For the text-containing cell, return its midpoint in [x, y] coordinate format. 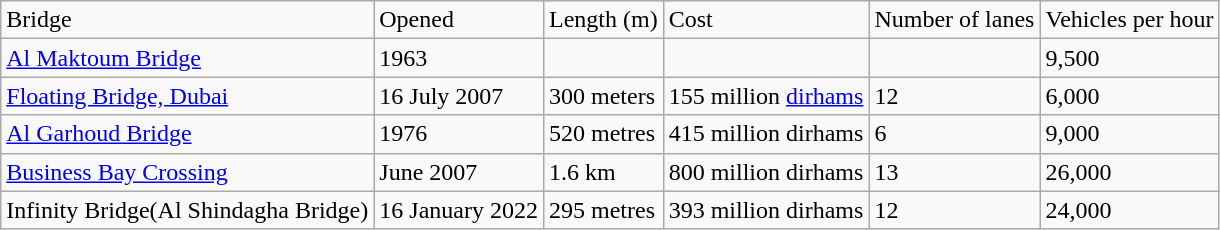
1963 [459, 58]
Business Bay Crossing [188, 172]
9,000 [1130, 134]
13 [954, 172]
Al Garhoud Bridge [188, 134]
6 [954, 134]
June 2007 [459, 172]
16 January 2022 [459, 210]
Floating Bridge, Dubai [188, 96]
Cost [766, 20]
Vehicles per hour [1130, 20]
800 million dirhams [766, 172]
415 million dirhams [766, 134]
Number of lanes [954, 20]
26,000 [1130, 172]
295 metres [603, 210]
9,500 [1130, 58]
155 million dirhams [766, 96]
1.6 km [603, 172]
Al Maktoum Bridge [188, 58]
393 million dirhams [766, 210]
6,000 [1130, 96]
1976 [459, 134]
Bridge [188, 20]
Length (m) [603, 20]
Infinity Bridge(Al Shindagha Bridge) [188, 210]
24,000 [1130, 210]
300 meters [603, 96]
16 July 2007 [459, 96]
520 metres [603, 134]
Opened [459, 20]
